Scan for the cell matching the given text and deliver its [X, Y] coordinate at center. 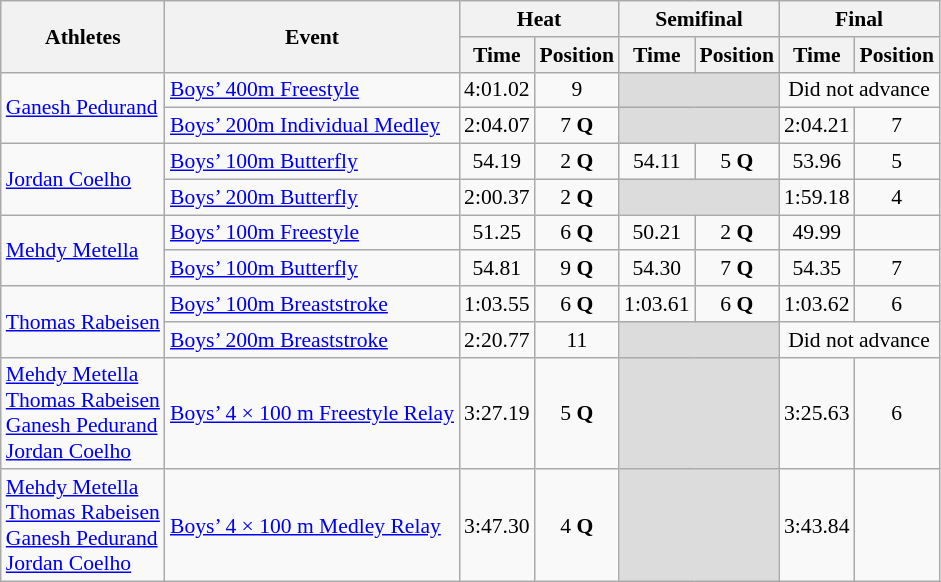
Boys’ 400m Freestyle [312, 90]
Semifinal [699, 19]
1:59.18 [816, 197]
54.19 [496, 162]
1:03.55 [496, 304]
54.30 [656, 269]
51.25 [496, 233]
49.99 [816, 233]
50.21 [656, 233]
Event [312, 36]
4:01.02 [496, 90]
54.35 [816, 269]
54.81 [496, 269]
Boys’ 4 × 100 m Freestyle Relay [312, 413]
Mehdy Metella [83, 250]
Boys’ 200m Individual Medley [312, 126]
2:00.37 [496, 197]
Boys’ 200m Breaststroke [312, 340]
2:04.07 [496, 126]
53.96 [816, 162]
4 Q [577, 526]
11 [577, 340]
Jordan Coelho [83, 180]
5 [897, 162]
4 [897, 197]
Boys’ 100m Breaststroke [312, 304]
Heat [539, 19]
9 Q [577, 269]
3:25.63 [816, 413]
Thomas Rabeisen [83, 322]
54.11 [656, 162]
Final [859, 19]
1:03.62 [816, 304]
2:04.21 [816, 126]
9 [577, 90]
2:20.77 [496, 340]
Boys’ 100m Freestyle [312, 233]
3:47.30 [496, 526]
Boys’ 4 × 100 m Medley Relay [312, 526]
1:03.61 [656, 304]
Ganesh Pedurand [83, 108]
Boys’ 200m Butterfly [312, 197]
3:43.84 [816, 526]
3:27.19 [496, 413]
Athletes [83, 36]
